From the cell containing the given text, extract its center point as [X, Y] coordinate. 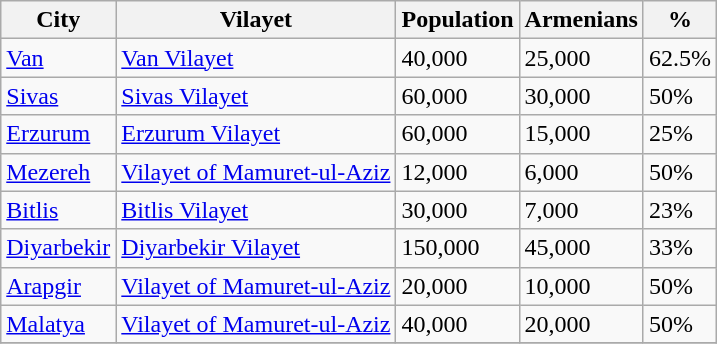
Vilayet [256, 20]
45,000 [581, 248]
Sivas [58, 96]
Population [458, 20]
15,000 [581, 134]
7,000 [581, 210]
Diyarbekir [58, 248]
Mezereh [58, 172]
12,000 [458, 172]
10,000 [581, 286]
33% [680, 248]
6,000 [581, 172]
Malatya [58, 324]
Van Vilayet [256, 58]
Bitlis Vilayet [256, 210]
Erzurum [58, 134]
City [58, 20]
25% [680, 134]
Van [58, 58]
% [680, 20]
25,000 [581, 58]
Erzurum Vilayet [256, 134]
Sivas Vilayet [256, 96]
Arapgir [58, 286]
Armenians [581, 20]
23% [680, 210]
Diyarbekir Vilayet [256, 248]
62.5% [680, 58]
150,000 [458, 248]
Bitlis [58, 210]
